From the cell containing the given text, extract its center point as [x, y] coordinate. 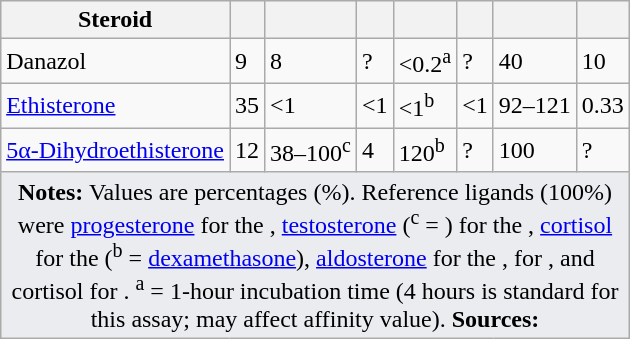
0.33 [602, 106]
12 [248, 150]
38–100c [311, 150]
120b [424, 150]
Steroid [116, 20]
35 [248, 106]
5α-Dihydroethisterone [116, 150]
4 [376, 150]
9 [248, 62]
8 [311, 62]
Danazol [116, 62]
<0.2a [424, 62]
40 [534, 62]
Ethisterone [116, 106]
10 [602, 62]
<1b [424, 106]
100 [534, 150]
92–121 [534, 106]
